Scan for the cell matching the given text and deliver its [X, Y] coordinate at center. 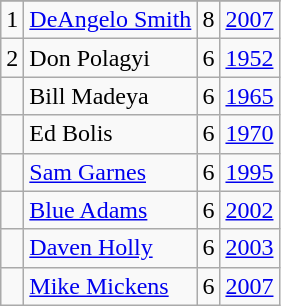
1970 [250, 134]
2 [12, 58]
Mike Mickens [110, 286]
Daven Holly [110, 248]
1952 [250, 58]
Ed Bolis [110, 134]
2003 [250, 248]
1 [12, 20]
DeAngelo Smith [110, 20]
8 [208, 20]
Don Polagyi [110, 58]
Sam Garnes [110, 172]
Bill Madeya [110, 96]
Blue Adams [110, 210]
1995 [250, 172]
1965 [250, 96]
2002 [250, 210]
